Find where the given text appears and provide that cell's center as [x, y] coordinate. 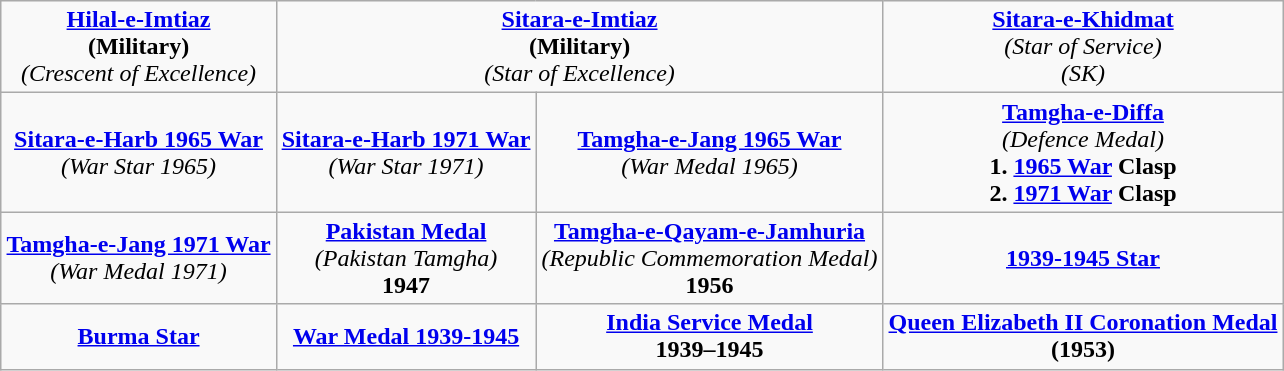
Tamgha-e-Jang 1965 War(War Medal 1965) [710, 152]
Sitara-e-Imtiaz(Military)(Star of Excellence) [580, 47]
Queen Elizabeth II Coronation Medal(1953) [1083, 336]
1939-1945 Star [1083, 258]
War Medal 1939-1945 [406, 336]
Tamgha-e-Diffa(Defence Medal)1. 1965 War Clasp2. 1971 War Clasp [1083, 152]
Pakistan Medal(Pakistan Tamgha)1947 [406, 258]
Sitara-e-Khidmat(Star of Service)(SK) [1083, 47]
Hilal-e-Imtiaz(Military)(Crescent of Excellence) [138, 47]
Tamgha-e-Jang 1971 War(War Medal 1971) [138, 258]
Sitara-e-Harb 1965 War(War Star 1965) [138, 152]
Sitara-e-Harb 1971 War(War Star 1971) [406, 152]
Tamgha-e-Qayam-e-Jamhuria(Republic Commemoration Medal)1956 [710, 258]
Burma Star [138, 336]
India Service Medal1939–1945 [710, 336]
